Detect which cell encompasses the target text, then output its (x, y) center coordinate. 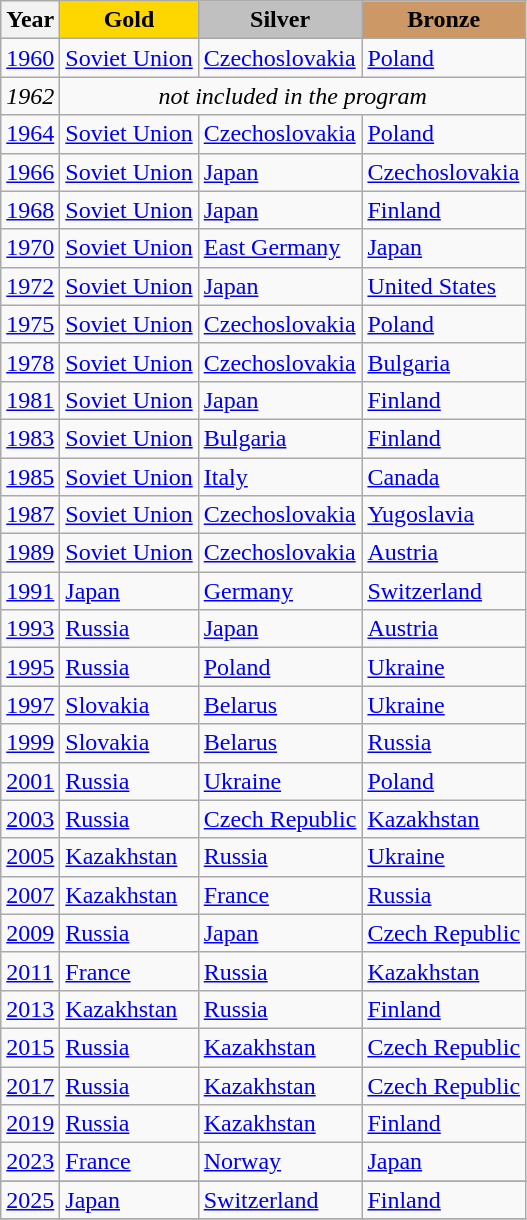
1960 (30, 58)
Bronze (444, 20)
1991 (30, 591)
East Germany (280, 248)
2001 (30, 781)
2007 (30, 895)
2005 (30, 857)
2025 (30, 1200)
1972 (30, 286)
1985 (30, 477)
1964 (30, 134)
United States (444, 286)
Norway (280, 1162)
1968 (30, 210)
1995 (30, 667)
1970 (30, 248)
Canada (444, 477)
not included in the program (293, 96)
1981 (30, 400)
2015 (30, 1047)
2017 (30, 1085)
2011 (30, 971)
Germany (280, 591)
1978 (30, 362)
1966 (30, 172)
1997 (30, 705)
Yugoslavia (444, 515)
Gold (129, 20)
1989 (30, 553)
2009 (30, 933)
2013 (30, 1009)
1975 (30, 324)
Italy (280, 477)
1983 (30, 438)
2019 (30, 1124)
1993 (30, 629)
1987 (30, 515)
2003 (30, 819)
Silver (280, 20)
1999 (30, 743)
1962 (30, 96)
Year (30, 20)
2023 (30, 1162)
